Capture the cell that displays the provided text and extract its (x, y) central coordinate. 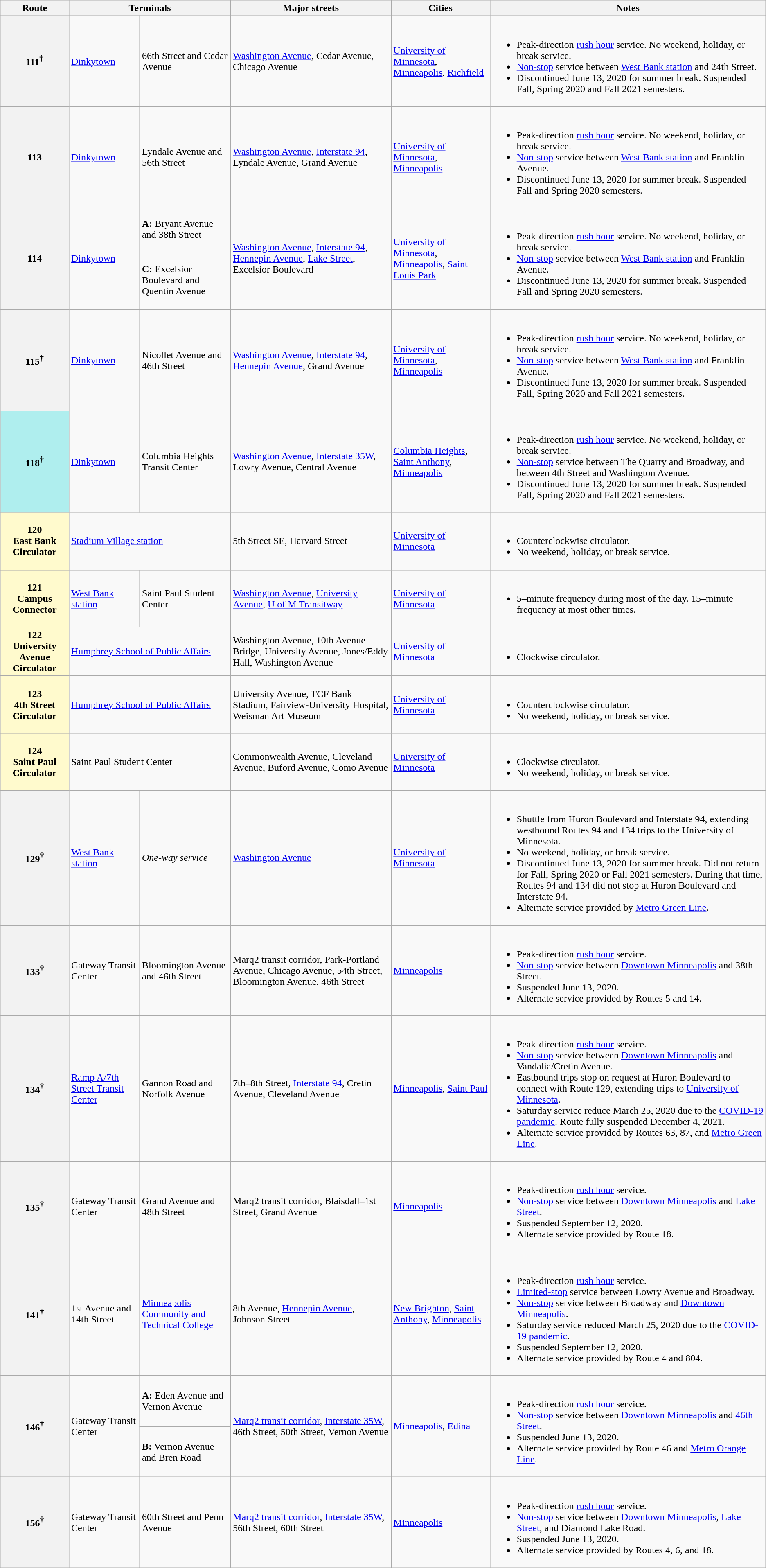
Washington Avenue, University Avenue, U of M Transitway (311, 598)
135† (35, 1207)
129† (35, 858)
One-way service (185, 858)
Clockwise circulator.No weekend, holiday, or break service. (628, 762)
111† (35, 61)
Commonwealth Avenue, Cleveland Avenue, Buford Avenue, Como Avenue (311, 762)
1st Avenue and 14th Street (104, 1314)
Nicollet Avenue and 46th Street (185, 360)
8th Avenue, Hennepin Avenue, Johnson Street (311, 1314)
Minneapolis, Edina (440, 1426)
Washington Avenue, Interstate 94, Hennepin Avenue, Grand Avenue (311, 360)
Bloomington Avenue and 46th Street (185, 970)
156† (35, 1523)
Washington Avenue (311, 858)
University of Minnesota, Minneapolis, Saint Louis Park (440, 259)
Marq2 transit corridor, Interstate 35W, 56th Street, 60th Street (311, 1523)
A: Bryant Avenue and 38th Street (185, 229)
University of Minnesota, Minneapolis, Richfield (440, 61)
Lyndale Avenue and 56th Street (185, 157)
B: Vernon Avenue and Bren Road (185, 1452)
118† (35, 462)
113 (35, 157)
124Saint Paul Circulator (35, 762)
Washington Avenue, Interstate 94, Hennepin Avenue, Lake Street, Excelsior Boulevard (311, 259)
A: Eden Avenue and Vernon Avenue (185, 1401)
Ramp A/7th Street Transit Center (104, 1089)
146† (35, 1426)
120East Bank Circulator (35, 541)
66th Street and Cedar Avenue (185, 61)
Minneapolis Community and Technical College (185, 1314)
Major streets (311, 8)
5–minute frequency during most of the day. 15–minute frequency at most other times. (628, 598)
Marq2 transit corridor, Park-Portland Avenue, Chicago Avenue, 54th Street, Bloomington Avenue, 46th Street (311, 970)
1234th Street Circulator (35, 704)
134† (35, 1089)
Columbia Heights Transit Center (185, 462)
114 (35, 259)
Grand Avenue and 48th Street (185, 1207)
Washington Avenue, Cedar Avenue, Chicago Avenue (311, 61)
Clockwise circulator. (628, 652)
Stadium Village station (150, 541)
University Avenue, TCF Bank Stadium, Fairview-University Hospital, Weisman Art Museum (311, 704)
133† (35, 970)
60th Street and Penn Avenue (185, 1523)
7th–8th Street, Interstate 94, Cretin Avenue, Cleveland Avenue (311, 1089)
Columbia Heights, Saint Anthony, Minneapolis (440, 462)
Marq2 transit corridor, Interstate 35W, 46th Street, 50th Street, Vernon Avenue (311, 1426)
122University Avenue Circulator (35, 652)
Gannon Road and Norfolk Avenue (185, 1089)
141† (35, 1314)
Terminals (150, 8)
Route (35, 8)
115† (35, 360)
Marq2 transit corridor, Blaisdall–1st Street, Grand Avenue (311, 1207)
121Campus Connector (35, 598)
Washington Avenue, 10th Avenue Bridge, University Avenue, Jones/Eddy Hall, Washington Avenue (311, 652)
Washington Avenue, Interstate 94, Lyndale Avenue, Grand Avenue (311, 157)
Minneapolis, Saint Paul (440, 1089)
Washington Avenue, Interstate 35W, Lowry Avenue, Central Avenue (311, 462)
Notes (628, 8)
C: Excelsior Boulevard and Quentin Avenue (185, 280)
Cities (440, 8)
5th Street SE, Harvard Street (311, 541)
New Brighton, Saint Anthony, Minneapolis (440, 1314)
